Determine the (X, Y) coordinate at the center of the cell enclosing the given text.  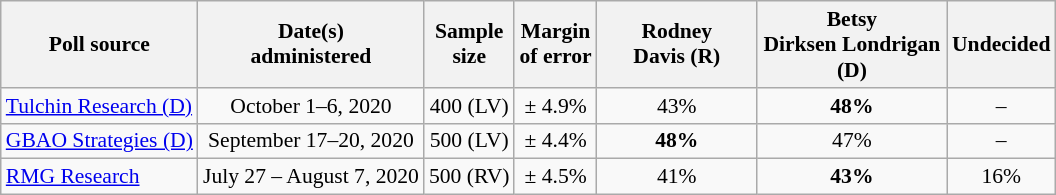
47% (852, 141)
500 (LV) (470, 141)
Marginof error (555, 44)
400 (LV) (470, 106)
October 1–6, 2020 (311, 106)
July 27 – August 7, 2020 (311, 177)
± 4.9% (555, 106)
September 17–20, 2020 (311, 141)
RodneyDavis (R) (677, 44)
Samplesize (470, 44)
± 4.5% (555, 177)
Date(s)administered (311, 44)
500 (RV) (470, 177)
Tulchin Research (D) (100, 106)
Poll source (100, 44)
GBAO Strategies (D) (100, 141)
Undecided (1001, 44)
16% (1001, 177)
RMG Research (100, 177)
41% (677, 177)
BetsyDirksen Londrigan (D) (852, 44)
± 4.4% (555, 141)
